Output the (x, y) coordinate of the center of the cell containing the given text.  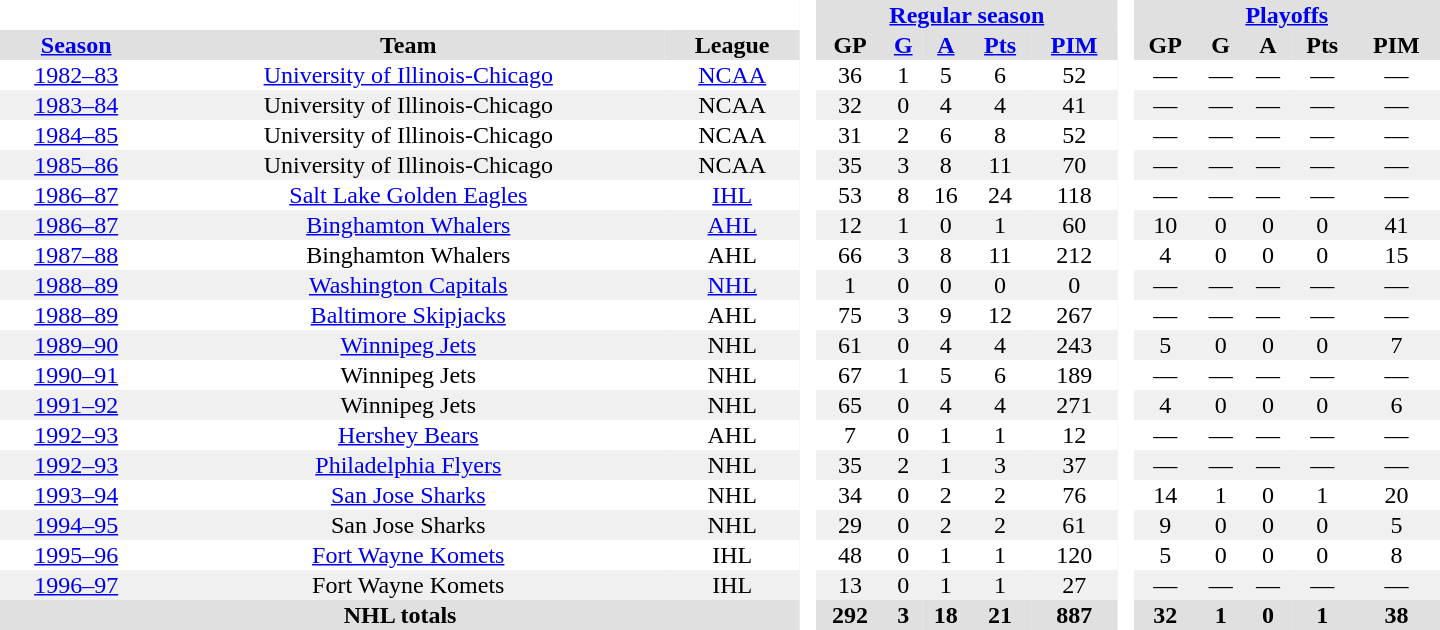
Baltimore Skipjacks (408, 315)
14 (1165, 495)
38 (1396, 615)
Season (76, 45)
67 (850, 375)
27 (1074, 585)
1993–94 (76, 495)
37 (1074, 465)
1982–83 (76, 75)
15 (1396, 255)
20 (1396, 495)
1983–84 (76, 105)
1987–88 (76, 255)
118 (1074, 195)
267 (1074, 315)
League (732, 45)
18 (946, 615)
31 (850, 135)
16 (946, 195)
189 (1074, 375)
1990–91 (76, 375)
Team (408, 45)
1991–92 (76, 405)
21 (1000, 615)
53 (850, 195)
70 (1074, 165)
212 (1074, 255)
76 (1074, 495)
292 (850, 615)
13 (850, 585)
1996–97 (76, 585)
Playoffs (1286, 15)
29 (850, 525)
10 (1165, 225)
NHL totals (400, 615)
243 (1074, 345)
271 (1074, 405)
1989–90 (76, 345)
65 (850, 405)
1994–95 (76, 525)
Salt Lake Golden Eagles (408, 195)
36 (850, 75)
887 (1074, 615)
1984–85 (76, 135)
1995–96 (76, 555)
Washington Capitals (408, 285)
75 (850, 315)
66 (850, 255)
Philadelphia Flyers (408, 465)
Hershey Bears (408, 435)
34 (850, 495)
Regular season (967, 15)
120 (1074, 555)
1985–86 (76, 165)
60 (1074, 225)
48 (850, 555)
24 (1000, 195)
